Pinpoint the cell where the given text exists, returning its [X, Y] midpoint coordinate. 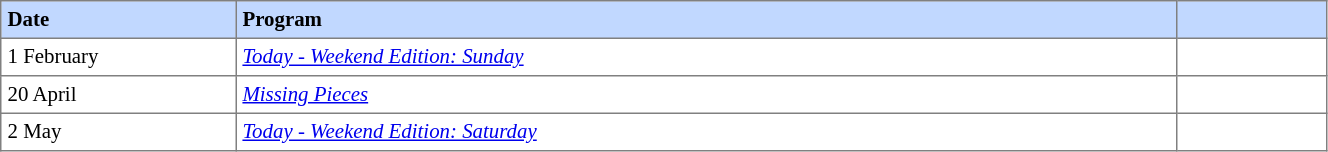
Today - Weekend Edition: Sunday [706, 57]
2 May [118, 132]
Today - Weekend Edition: Saturday [706, 132]
Date [118, 20]
Program [706, 20]
Missing Pieces [706, 95]
1 February [118, 57]
20 April [118, 95]
